Detect which cell encompasses the target text, then output its [X, Y] center coordinate. 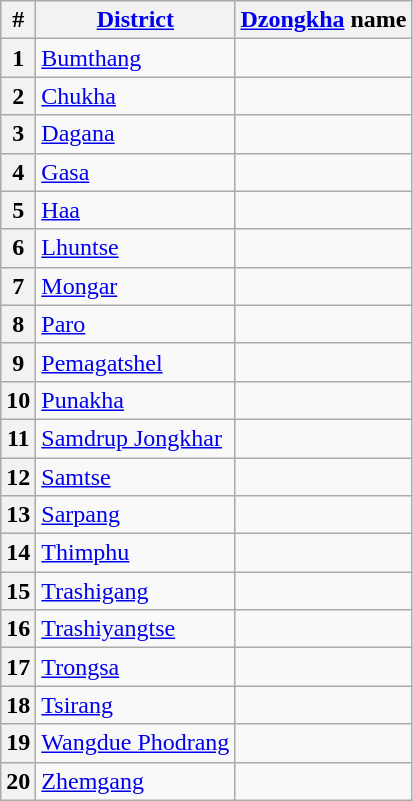
3 [18, 134]
Thimphu [136, 553]
# [18, 20]
Dzongkha name [324, 20]
16 [18, 629]
Trongsa [136, 667]
Samdrup Jongkhar [136, 438]
1 [18, 58]
Lhuntse [136, 248]
13 [18, 515]
Pemagatshel [136, 362]
District [136, 20]
Trashigang [136, 591]
18 [18, 705]
15 [18, 591]
11 [18, 438]
7 [18, 286]
Haa [136, 210]
19 [18, 743]
Gasa [136, 172]
Mongar [136, 286]
5 [18, 210]
Chukha [136, 96]
Paro [136, 324]
12 [18, 477]
20 [18, 781]
Wangdue Phodrang [136, 743]
10 [18, 400]
6 [18, 248]
Tsirang [136, 705]
Sarpang [136, 515]
17 [18, 667]
Trashiyangtse [136, 629]
Punakha [136, 400]
2 [18, 96]
Samtse [136, 477]
14 [18, 553]
9 [18, 362]
8 [18, 324]
Bumthang [136, 58]
Zhemgang [136, 781]
4 [18, 172]
Dagana [136, 134]
